Identify which cell holds the provided text, then report its (X, Y) central coordinate. 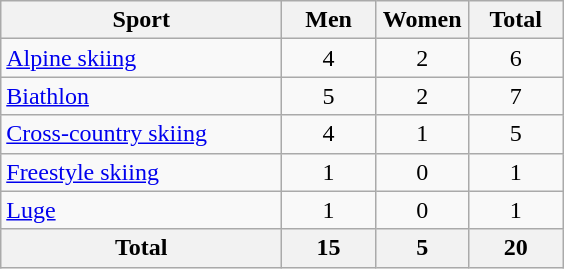
20 (516, 248)
Women (422, 20)
Cross-country skiing (142, 134)
Luge (142, 210)
Biathlon (142, 96)
Sport (142, 20)
Alpine skiing (142, 58)
7 (516, 96)
15 (329, 248)
6 (516, 58)
Freestyle skiing (142, 172)
Men (329, 20)
